For the text-containing cell, return its midpoint in (X, Y) coordinate format. 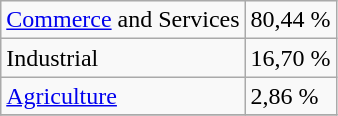
16,70 % (290, 58)
Commerce and Services (123, 20)
Industrial (123, 58)
80,44 % (290, 20)
Agriculture (123, 96)
2,86 % (290, 96)
